Search for the cell housing the specified text and yield its [X, Y] center coordinate. 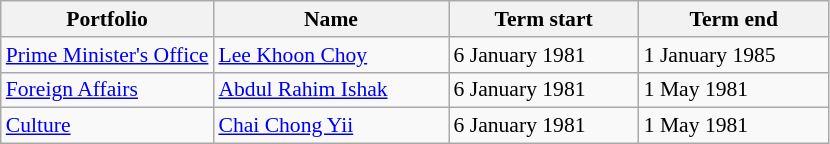
Name [330, 19]
Term end [734, 19]
Abdul Rahim Ishak [330, 90]
Prime Minister's Office [108, 55]
Term start [544, 19]
1 January 1985 [734, 55]
Culture [108, 126]
Chai Chong Yii [330, 126]
Portfolio [108, 19]
Lee Khoon Choy [330, 55]
Foreign Affairs [108, 90]
